Return the (X, Y) coordinate for the center point of the cell that contains the specified text.  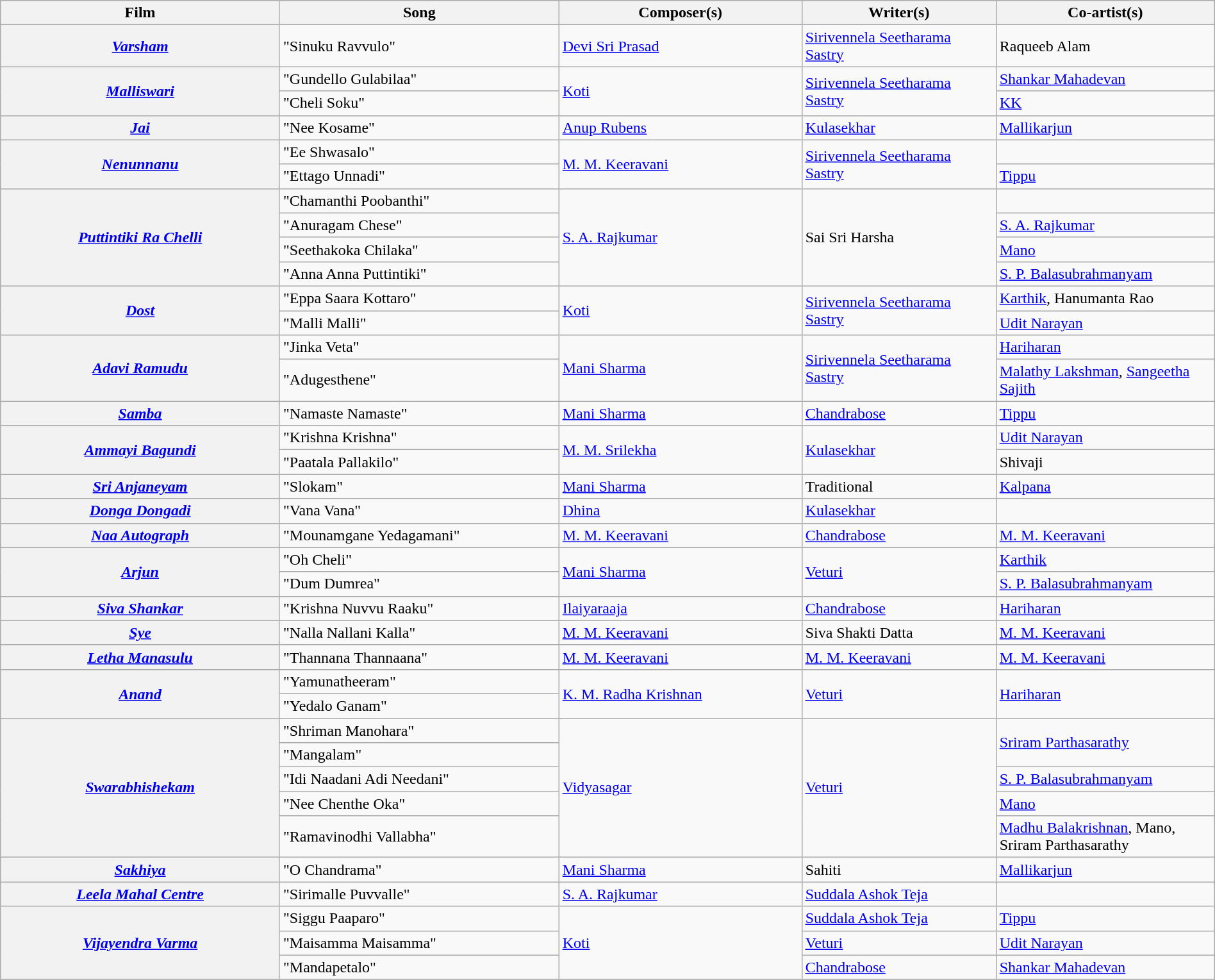
"Vana Vana" (419, 511)
"Malli Malli" (419, 322)
"Mangalam" (419, 755)
"Ramavinodhi Vallabha" (419, 837)
Sriram Parthasarathy (1105, 742)
Shivaji (1105, 462)
Samba (140, 413)
Traditional (898, 486)
"Krishna Krishna" (419, 438)
Devi Sri Prasad (681, 46)
"Ettago Unnadi" (419, 176)
Siva Shankar (140, 608)
"Shriman Manohara" (419, 730)
Vidyasagar (681, 787)
Sye (140, 633)
Kalpana (1105, 486)
"Adugesthene" (419, 381)
Co-artist(s) (1105, 13)
Anand (140, 693)
Vijayendra Varma (140, 943)
"Gundello Gulabilaa" (419, 79)
"O Chandrama" (419, 870)
"Nalla Nallani Kalla" (419, 633)
"Oh Cheli" (419, 560)
"Yedalo Ganam" (419, 706)
Jai (140, 128)
"Mandapetalo" (419, 967)
"Nee Kosame" (419, 128)
Composer(s) (681, 13)
"Yamunatheeram" (419, 681)
Leela Mahal Centre (140, 894)
K. M. Radha Krishnan (681, 693)
"Idi Naadani Adi Needani" (419, 779)
Karthik (1105, 560)
"Krishna Nuvvu Raaku" (419, 608)
KK (1105, 103)
"Sinuku Ravvulo" (419, 46)
Sakhiya (140, 870)
Malliswari (140, 91)
"Cheli Soku" (419, 103)
Song (419, 13)
Arjun (140, 572)
Sri Anjaneyam (140, 486)
Sai Sri Harsha (898, 237)
"Ee Shwasalo" (419, 152)
"Chamanthi Poobanthi" (419, 201)
Malathy Lakshman, Sangeetha Sajith (1105, 381)
Dost (140, 310)
"Dum Dumrea" (419, 584)
"Jinka Veta" (419, 347)
"Maisamma Maisamma" (419, 943)
Dhina (681, 511)
"Sirimalle Puvvalle" (419, 894)
Madhu Balakrishnan, Mano, Sriram Parthasarathy (1105, 837)
Adavi Ramudu (140, 368)
"Anna Anna Puttintiki" (419, 274)
"Nee Chenthe Oka" (419, 804)
Ammayi Bagundi (140, 450)
Siva Shakti Datta (898, 633)
Sahiti (898, 870)
"Siggu Paaparo" (419, 918)
Karthik, Hanumanta Rao (1105, 298)
Anup Rubens (681, 128)
"Paatala Pallakilo" (419, 462)
Donga Dongadi (140, 511)
Naa Autograph (140, 535)
Raqueeb Alam (1105, 46)
"Slokam" (419, 486)
"Seethakoka Chilaka" (419, 249)
Letha Manasulu (140, 657)
"Namaste Namaste" (419, 413)
Puttintiki Ra Chelli (140, 237)
"Mounamgane Yedagamani" (419, 535)
"Anuragam Chese" (419, 225)
Writer(s) (898, 13)
M. M. Srilekha (681, 450)
Film (140, 13)
"Thannana Thannaana" (419, 657)
Swarabhishekam (140, 787)
Varsham (140, 46)
Nenunnanu (140, 164)
"Eppa Saara Kottaro" (419, 298)
Ilaiyaraaja (681, 608)
